Identify which cell holds the provided text, then report its (X, Y) central coordinate. 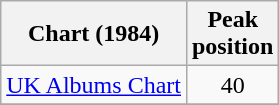
Chart (1984) (94, 34)
UK Albums Chart (94, 85)
Peakposition (232, 34)
40 (232, 85)
